Pinpoint the cell where the given text exists, returning its [x, y] midpoint coordinate. 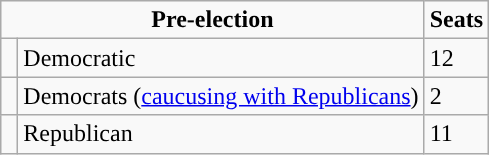
Democrats (caucusing with Republicans) [221, 96]
Seats [456, 20]
2 [456, 96]
Pre-election [212, 20]
Republican [221, 134]
11 [456, 134]
12 [456, 58]
Democratic [221, 58]
